Provide the (X, Y) coordinate of the cell's center where the given text is located.  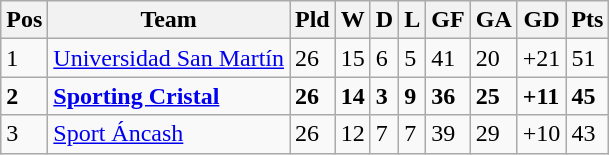
Pos (24, 20)
6 (384, 58)
51 (588, 58)
D (384, 20)
29 (494, 134)
5 (412, 58)
L (412, 20)
GA (494, 20)
1 (24, 58)
45 (588, 96)
39 (448, 134)
43 (588, 134)
GD (542, 20)
36 (448, 96)
Universidad San Martín (169, 58)
25 (494, 96)
Sport Áncash (169, 134)
20 (494, 58)
Pts (588, 20)
Pld (313, 20)
2 (24, 96)
Sporting Cristal (169, 96)
+11 (542, 96)
Team (169, 20)
9 (412, 96)
41 (448, 58)
15 (352, 58)
GF (448, 20)
+21 (542, 58)
+10 (542, 134)
W (352, 20)
14 (352, 96)
12 (352, 134)
